From the cell containing the given text, extract its center point as [x, y] coordinate. 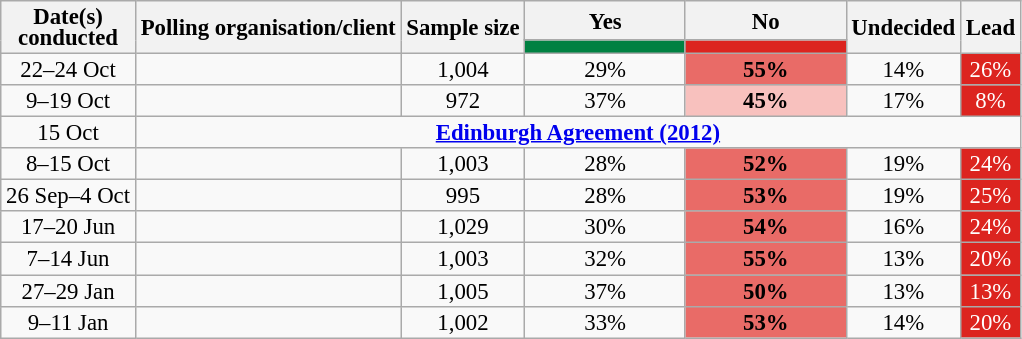
33% [606, 322]
29% [606, 70]
25% [990, 196]
54% [766, 228]
52% [766, 164]
1,005 [463, 291]
1,029 [463, 228]
15 Oct [68, 133]
Lead [990, 28]
9–19 Oct [68, 101]
30% [606, 228]
9–11 Jan [68, 322]
7–14 Jun [68, 259]
17–20 Jun [68, 228]
50% [766, 291]
995 [463, 196]
972 [463, 101]
26% [990, 70]
Edinburgh Agreement (2012) [578, 133]
1,004 [463, 70]
Undecided [903, 28]
8–15 Oct [68, 164]
Sample size [463, 28]
32% [606, 259]
Yes [606, 20]
26 Sep–4 Oct [68, 196]
27–29 Jan [68, 291]
22–24 Oct [68, 70]
1,002 [463, 322]
Date(s)conducted [68, 28]
45% [766, 101]
Polling organisation/client [268, 28]
16% [903, 228]
No [766, 20]
17% [903, 101]
8% [990, 101]
